Capture the cell that displays the provided text and extract its [x, y] central coordinate. 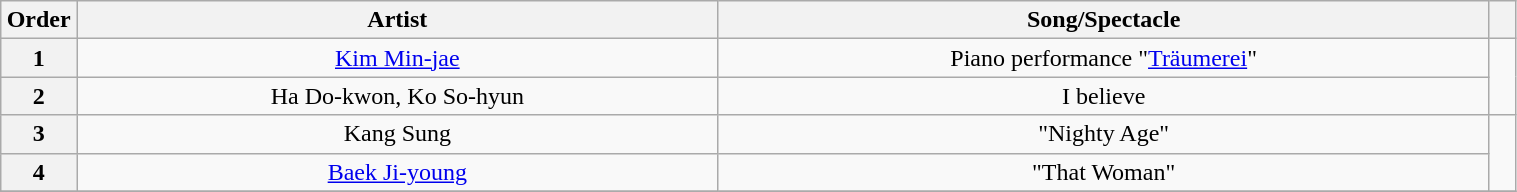
"That Woman" [1104, 172]
Ha Do-kwon, Ko So-hyun [397, 96]
Song/Spectacle [1104, 20]
2 [39, 96]
"Nighty Age" [1104, 134]
4 [39, 172]
Artist [397, 20]
Kang Sung [397, 134]
3 [39, 134]
I believe [1104, 96]
1 [39, 58]
Order [39, 20]
Baek Ji-young [397, 172]
Kim Min-jae [397, 58]
Piano performance "Träumerei" [1104, 58]
